Return the [X, Y] coordinate for the center point of the cell that contains the specified text.  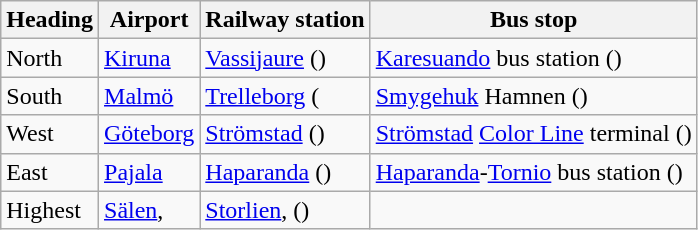
Göteborg [150, 134]
Sälen, [150, 210]
East [50, 172]
Railway station [285, 20]
Haparanda () [285, 172]
South [50, 96]
Heading [50, 20]
West [50, 134]
Highest [50, 210]
Bus stop [534, 20]
Airport [150, 20]
Kiruna [150, 58]
Vassijaure () [285, 58]
Strömstad Color Line terminal () [534, 134]
Smygehuk Hamnen () [534, 96]
Trelleborg ( [285, 96]
Haparanda-Tornio bus station () [534, 172]
Strömstad () [285, 134]
North [50, 58]
Pajala [150, 172]
Malmö [150, 96]
Karesuando bus station () [534, 58]
Storlien, () [285, 210]
